Pinpoint the cell where the given text exists, returning its [X, Y] midpoint coordinate. 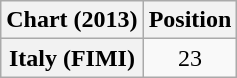
Chart (2013) [72, 20]
23 [190, 58]
Position [190, 20]
Italy (FIMI) [72, 58]
